Scan for the cell matching the given text and deliver its [x, y] coordinate at center. 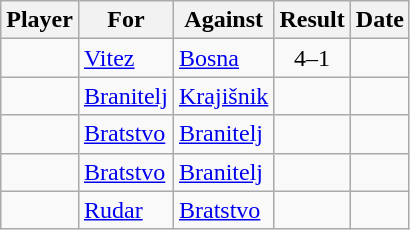
For [126, 20]
Player [40, 20]
Against [223, 20]
Date [380, 20]
Rudar [126, 210]
Result [312, 20]
4–1 [312, 58]
Bosna [223, 58]
Krajišnik [223, 96]
Vitez [126, 58]
